Pinpoint the cell where the given text exists, returning its (X, Y) midpoint coordinate. 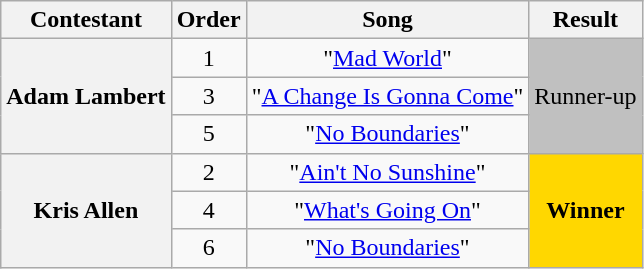
"A Change Is Gonna Come" (388, 96)
Runner-up (586, 96)
3 (208, 96)
Song (388, 20)
"Ain't No Sunshine" (388, 172)
5 (208, 134)
Contestant (86, 20)
Adam Lambert (86, 96)
4 (208, 210)
2 (208, 172)
Order (208, 20)
1 (208, 58)
Result (586, 20)
"Mad World" (388, 58)
Winner (586, 210)
Kris Allen (86, 210)
6 (208, 248)
"What's Going On" (388, 210)
